Output the [x, y] coordinate of the center of the cell containing the given text.  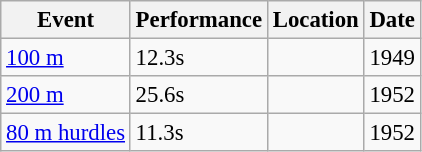
12.3s [198, 58]
100 m [66, 58]
80 m hurdles [66, 133]
200 m [66, 95]
Location [316, 20]
25.6s [198, 95]
1949 [392, 58]
Date [392, 20]
Performance [198, 20]
11.3s [198, 133]
Event [66, 20]
